Scan for the cell matching the given text and deliver its [X, Y] coordinate at center. 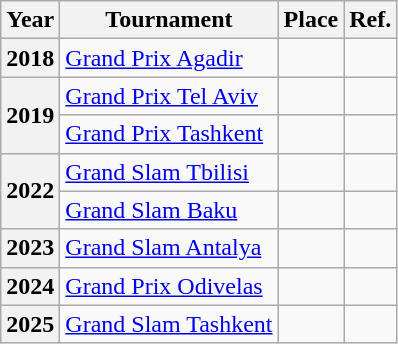
2023 [30, 248]
Grand Prix Odivelas [169, 286]
Year [30, 20]
Grand Slam Antalya [169, 248]
Ref. [370, 20]
Grand Slam Baku [169, 210]
Grand Prix Tel Aviv [169, 96]
Tournament [169, 20]
2019 [30, 115]
Grand Slam Tbilisi [169, 172]
2022 [30, 191]
Grand Prix Tashkent [169, 134]
Grand Slam Tashkent [169, 324]
2024 [30, 286]
Place [311, 20]
2025 [30, 324]
Grand Prix Agadir [169, 58]
2018 [30, 58]
